Detect which cell encompasses the target text, then output its (x, y) center coordinate. 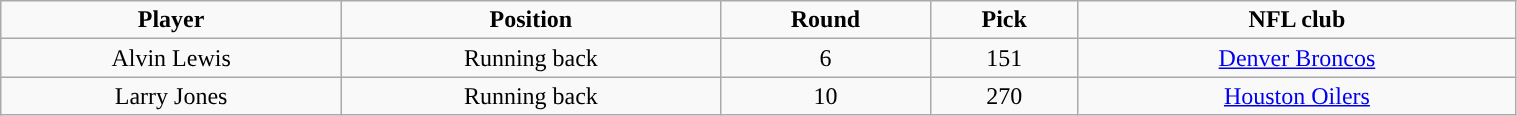
Round (825, 20)
Alvin Lewis (172, 58)
10 (825, 96)
Player (172, 20)
NFL club (1297, 20)
Houston Oilers (1297, 96)
270 (1004, 96)
Position (530, 20)
Pick (1004, 20)
Larry Jones (172, 96)
6 (825, 58)
151 (1004, 58)
Denver Broncos (1297, 58)
